Scan for the cell matching the given text and deliver its [X, Y] coordinate at center. 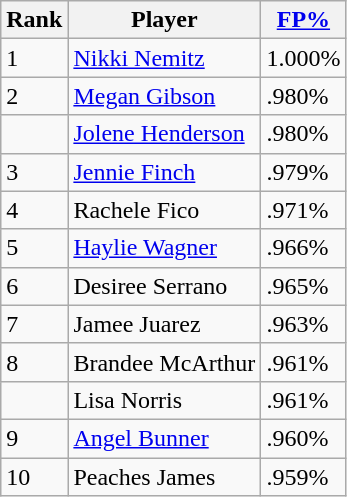
Nikki Nemitz [164, 58]
Jennie Finch [164, 172]
.979% [304, 172]
1.000% [304, 58]
.971% [304, 210]
7 [34, 324]
Jamee Juarez [164, 324]
4 [34, 210]
6 [34, 286]
.963% [304, 324]
Haylie Wagner [164, 248]
Rank [34, 20]
Peaches James [164, 477]
.966% [304, 248]
Angel Bunner [164, 438]
1 [34, 58]
8 [34, 362]
Desiree Serrano [164, 286]
9 [34, 438]
Player [164, 20]
.960% [304, 438]
Lisa Norris [164, 400]
.959% [304, 477]
Brandee McArthur [164, 362]
FP% [304, 20]
5 [34, 248]
Rachele Fico [164, 210]
Megan Gibson [164, 96]
.965% [304, 286]
2 [34, 96]
3 [34, 172]
10 [34, 477]
Jolene Henderson [164, 134]
